For the text-containing cell, return its midpoint in [x, y] coordinate format. 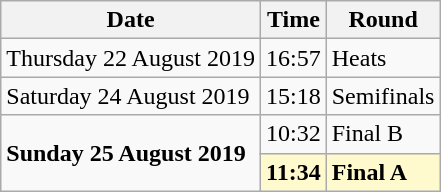
16:57 [293, 58]
Final B [383, 134]
15:18 [293, 96]
Heats [383, 58]
Time [293, 20]
10:32 [293, 134]
Round [383, 20]
Thursday 22 August 2019 [131, 58]
Final A [383, 172]
11:34 [293, 172]
Saturday 24 August 2019 [131, 96]
Date [131, 20]
Sunday 25 August 2019 [131, 153]
Semifinals [383, 96]
